Locate the cell with the specified text and output its (X, Y) center coordinate. 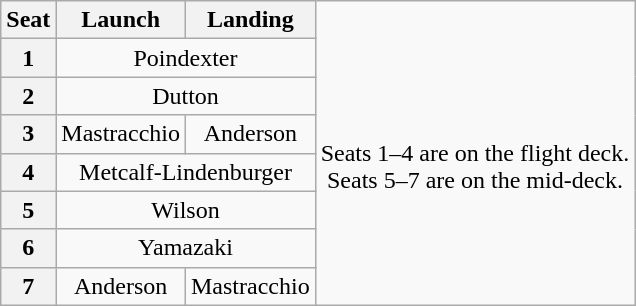
Poindexter (186, 58)
Launch (121, 20)
Seat (28, 20)
Landing (250, 20)
Seats 1–4 are on the flight deck.Seats 5–7 are on the mid-deck. (475, 153)
5 (28, 210)
6 (28, 248)
Metcalf-Lindenburger (186, 172)
1 (28, 58)
Wilson (186, 210)
4 (28, 172)
2 (28, 96)
Dutton (186, 96)
Yamazaki (186, 248)
7 (28, 286)
3 (28, 134)
